Find where the given text appears and provide that cell's center as (X, Y) coordinate. 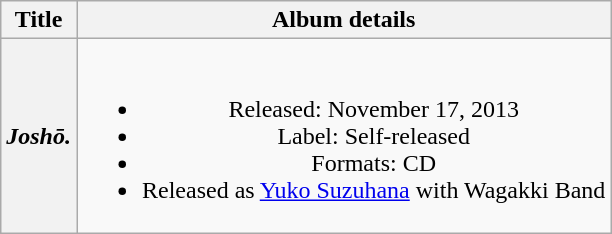
Album details (343, 20)
Title (39, 20)
Released: November 17, 2013Label: Self-releasedFormats: CDReleased as Yuko Suzuhana with Wagakki Band (343, 136)
Joshō. (39, 136)
